Extract the [X, Y] coordinate from the center of the cell holding the provided text.  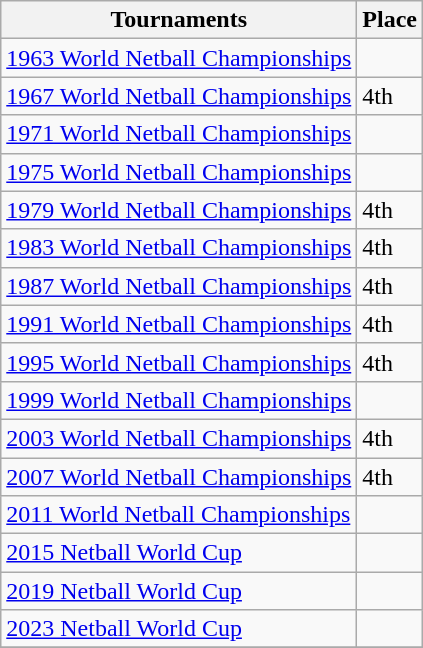
1987 World Netball Championships [179, 286]
2015 Netball World Cup [179, 553]
1963 World Netball Championships [179, 58]
Tournaments [179, 20]
1991 World Netball Championships [179, 324]
1967 World Netball Championships [179, 96]
2007 World Netball Championships [179, 477]
1979 World Netball Championships [179, 210]
1995 World Netball Championships [179, 362]
1999 World Netball Championships [179, 400]
1971 World Netball Championships [179, 134]
2019 Netball World Cup [179, 591]
Place [390, 20]
1975 World Netball Championships [179, 172]
2023 Netball World Cup [179, 629]
2003 World Netball Championships [179, 438]
2011 World Netball Championships [179, 515]
1983 World Netball Championships [179, 248]
